Determine the (x, y) coordinate at the center of the cell enclosing the given text.  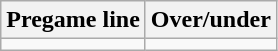
Over/under (210, 20)
Pregame line (74, 20)
